Output the (x, y) coordinate of the center of the cell containing the given text.  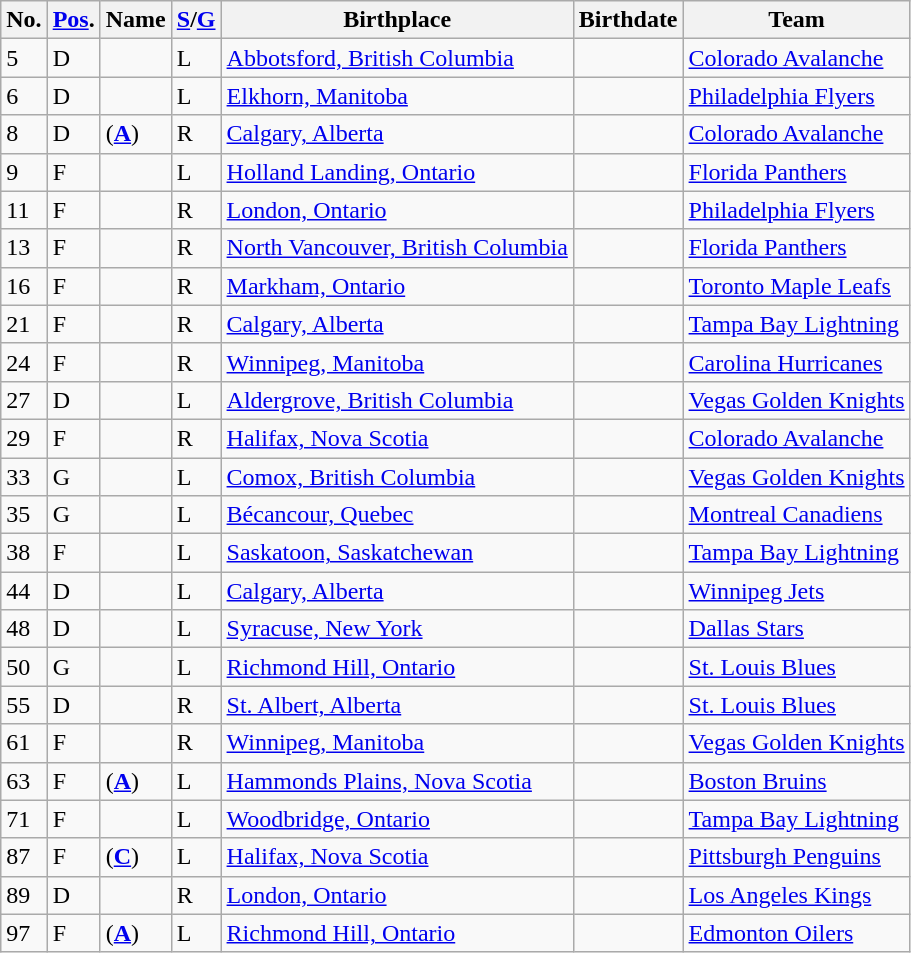
Boston Bruins (796, 781)
Elkhorn, Manitoba (397, 96)
Syracuse, New York (397, 629)
Birthdate (628, 20)
Comox, British Columbia (397, 477)
Dallas Stars (796, 629)
24 (24, 362)
S/G (196, 20)
Markham, Ontario (397, 286)
(C) (136, 857)
9 (24, 172)
Aldergrove, British Columbia (397, 400)
No. (24, 20)
97 (24, 933)
North Vancouver, British Columbia (397, 248)
48 (24, 629)
13 (24, 248)
Bécancour, Quebec (397, 515)
44 (24, 591)
61 (24, 743)
8 (24, 134)
21 (24, 324)
35 (24, 515)
Name (136, 20)
Pos. (74, 20)
27 (24, 400)
Team (796, 20)
Holland Landing, Ontario (397, 172)
50 (24, 667)
6 (24, 96)
St. Albert, Alberta (397, 705)
16 (24, 286)
Edmonton Oilers (796, 933)
29 (24, 438)
55 (24, 705)
Abbotsford, British Columbia (397, 58)
71 (24, 819)
Carolina Hurricanes (796, 362)
38 (24, 553)
Woodbridge, Ontario (397, 819)
Pittsburgh Penguins (796, 857)
87 (24, 857)
33 (24, 477)
Winnipeg Jets (796, 591)
63 (24, 781)
Saskatoon, Saskatchewan (397, 553)
Hammonds Plains, Nova Scotia (397, 781)
Montreal Canadiens (796, 515)
Birthplace (397, 20)
5 (24, 58)
11 (24, 210)
Los Angeles Kings (796, 895)
Toronto Maple Leafs (796, 286)
89 (24, 895)
